Extract the [X, Y] coordinate from the center of the cell holding the provided text.  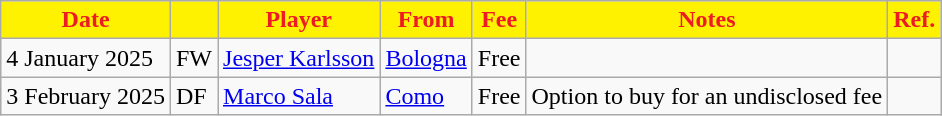
FW [194, 58]
Player [299, 20]
From [426, 20]
3 February 2025 [86, 96]
Jesper Karlsson [299, 58]
DF [194, 96]
4 January 2025 [86, 58]
Option to buy for an undisclosed fee [707, 96]
Bologna [426, 58]
Ref. [914, 20]
Marco Sala [299, 96]
Como [426, 96]
Fee [499, 20]
Date [86, 20]
Notes [707, 20]
